Extract the [X, Y] coordinate from the center of the cell holding the provided text.  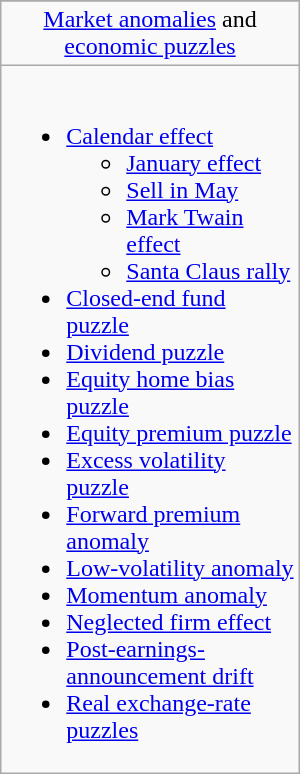
Market anomalies and economic puzzles [150, 34]
